Provide the (X, Y) coordinate of the cell's center where the given text is located.  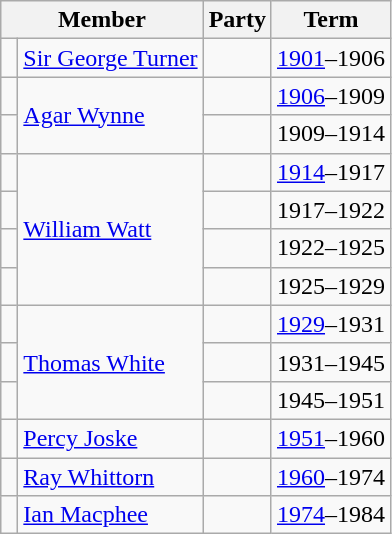
1960–1974 (330, 477)
1945–1951 (330, 400)
Member (102, 20)
Percy Joske (110, 438)
Ray Whittorn (110, 477)
Term (330, 20)
1901–1906 (330, 58)
1974–1984 (330, 515)
1914–1917 (330, 172)
1931–1945 (330, 362)
1917–1922 (330, 210)
Ian Macphee (110, 515)
1925–1929 (330, 286)
Party (237, 20)
Sir George Turner (110, 58)
Thomas White (110, 362)
Agar Wynne (110, 115)
William Watt (110, 229)
1909–1914 (330, 134)
1922–1925 (330, 248)
1951–1960 (330, 438)
1929–1931 (330, 324)
1906–1909 (330, 96)
